Return (x, y) of the center of cell containing provided text 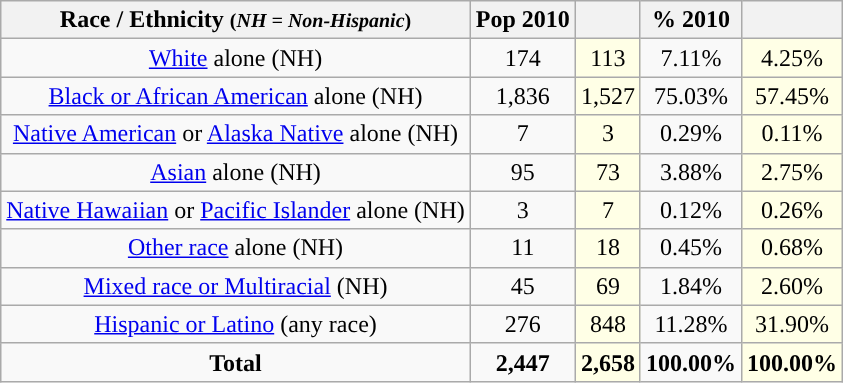
31.90% (792, 324)
73 (608, 172)
1.84% (690, 286)
Race / Ethnicity (NH = Non-Hispanic) (236, 20)
18 (608, 248)
174 (522, 58)
45 (522, 286)
848 (608, 324)
2,447 (522, 362)
75.03% (690, 96)
White alone (NH) (236, 58)
0.26% (792, 210)
1,527 (608, 96)
3.88% (690, 172)
4.25% (792, 58)
0.68% (792, 248)
0.12% (690, 210)
Other race alone (NH) (236, 248)
95 (522, 172)
Native Hawaiian or Pacific Islander alone (NH) (236, 210)
276 (522, 324)
Native American or Alaska Native alone (NH) (236, 134)
0.11% (792, 134)
Total (236, 362)
Asian alone (NH) (236, 172)
2.60% (792, 286)
Hispanic or Latino (any race) (236, 324)
0.45% (690, 248)
% 2010 (690, 20)
Mixed race or Multiracial (NH) (236, 286)
2.75% (792, 172)
69 (608, 286)
11 (522, 248)
11.28% (690, 324)
7.11% (690, 58)
2,658 (608, 362)
Pop 2010 (522, 20)
1,836 (522, 96)
Black or African American alone (NH) (236, 96)
57.45% (792, 96)
0.29% (690, 134)
113 (608, 58)
